Search for the cell housing the specified text and yield its (x, y) center coordinate. 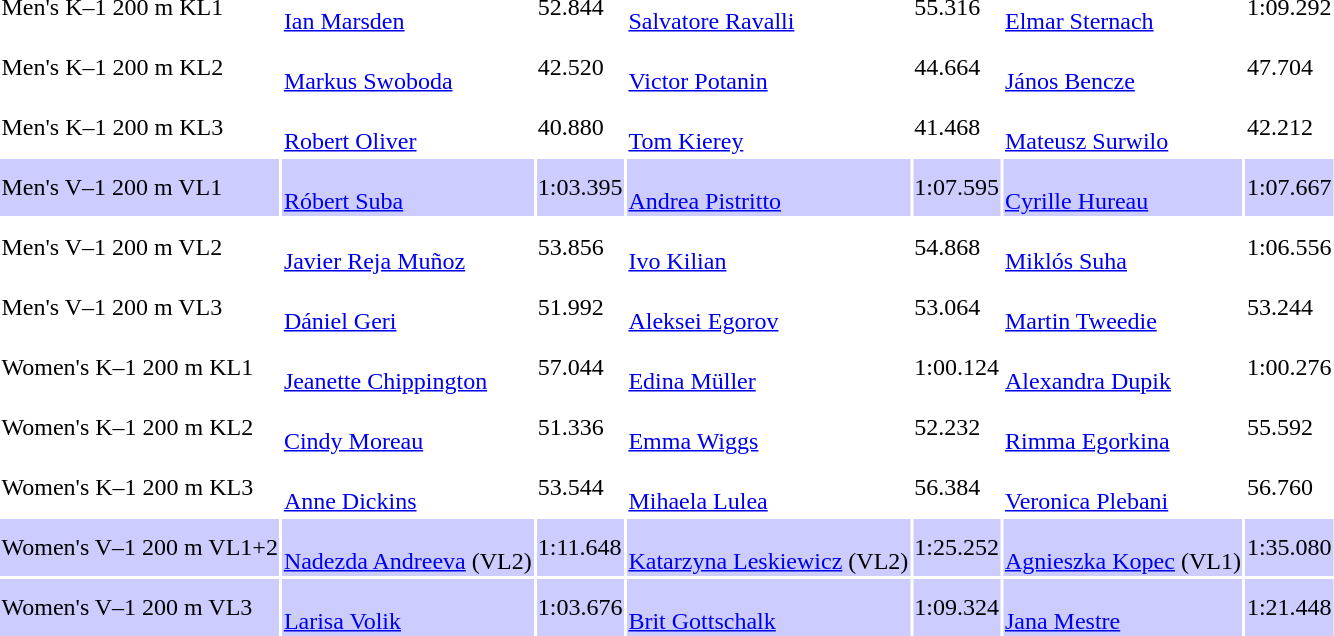
1:03.395 (580, 188)
53.244 (1289, 308)
53.544 (580, 488)
1:25.252 (957, 548)
Nadezda Andreeva (VL2) (408, 548)
Women's V–1 200 m VL3 (140, 608)
Men's V–1 200 m VL1 (140, 188)
Mihaela Lulea (768, 488)
1:00.124 (957, 368)
Tom Kierey (768, 128)
Women's V–1 200 m VL1+2 (140, 548)
Cindy Moreau (408, 428)
51.992 (580, 308)
40.880 (580, 128)
1:21.448 (1289, 608)
Mateusz Surwilo (1122, 128)
Women's K–1 200 m KL3 (140, 488)
Anne Dickins (408, 488)
1:00.276 (1289, 368)
Emma Wiggs (768, 428)
Men's K–1 200 m KL2 (140, 68)
56.384 (957, 488)
1:07.595 (957, 188)
Javier Reja Muñoz (408, 248)
Robert Oliver (408, 128)
Men's V–1 200 m VL2 (140, 248)
Miklós Suha (1122, 248)
44.664 (957, 68)
Edina Müller (768, 368)
Ivo Kilian (768, 248)
53.856 (580, 248)
55.592 (1289, 428)
Veronica Plebani (1122, 488)
52.232 (957, 428)
Agnieszka Kopec (VL1) (1122, 548)
1:07.667 (1289, 188)
Alexandra Dupik (1122, 368)
Andrea Pistritto (768, 188)
Women's K–1 200 m KL1 (140, 368)
Róbert Suba (408, 188)
Women's K–1 200 m KL2 (140, 428)
Aleksei Egorov (768, 308)
Men's K–1 200 m KL3 (140, 128)
54.868 (957, 248)
47.704 (1289, 68)
42.520 (580, 68)
42.212 (1289, 128)
Brit Gottschalk (768, 608)
Dániel Geri (408, 308)
Rimma Egorkina (1122, 428)
Cyrille Hureau (1122, 188)
Men's V–1 200 m VL3 (140, 308)
Jeanette Chippington (408, 368)
1:03.676 (580, 608)
41.468 (957, 128)
Katarzyna Leskiewicz (VL2) (768, 548)
57.044 (580, 368)
Victor Potanin (768, 68)
Larisa Volik (408, 608)
1:06.556 (1289, 248)
Martin Tweedie (1122, 308)
51.336 (580, 428)
János Bencze (1122, 68)
53.064 (957, 308)
56.760 (1289, 488)
Markus Swoboda (408, 68)
1:11.648 (580, 548)
1:35.080 (1289, 548)
Jana Mestre (1122, 608)
1:09.324 (957, 608)
